Identify which cell holds the provided text, then report its (x, y) central coordinate. 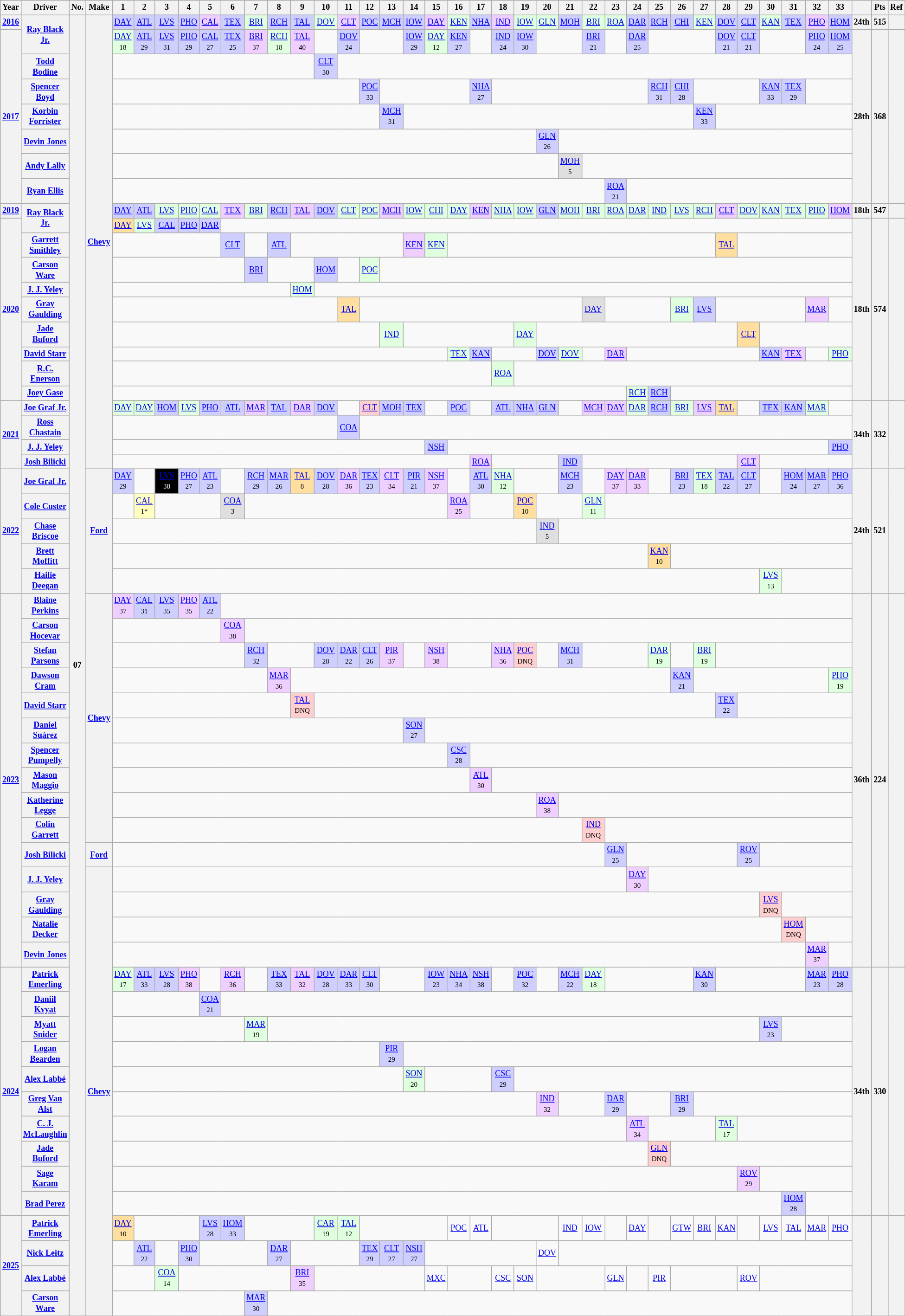
RCH29 (256, 481)
KEN27 (459, 42)
CAR19 (326, 1228)
3 (167, 7)
MAR27 (817, 481)
DAR36 (349, 481)
MAR26 (279, 481)
330 (880, 1091)
LVS23 (770, 1029)
TAL22 (726, 481)
Spencer Pumpelly (45, 755)
POCDNQ (525, 656)
PHO30 (189, 1253)
DOV24 (349, 42)
LVS31 (167, 42)
2020 (11, 309)
Korbin Forrister (45, 116)
INDDNQ (593, 830)
17 (481, 7)
515 (880, 22)
DAR22 (349, 656)
Colin Garrett (45, 830)
2024 (11, 1091)
Andy Lally (45, 166)
224 (880, 781)
ATL29 (144, 42)
TEX23 (370, 481)
GTW (682, 1228)
KAN21 (682, 681)
CLT26 (370, 656)
MAR36 (279, 681)
CSC28 (459, 755)
TAL40 (302, 42)
PIR21 (414, 481)
22 (593, 7)
7 (256, 7)
12 (370, 7)
IND5 (547, 531)
28th (862, 116)
CLT21 (749, 42)
PHO35 (189, 606)
GLNDNQ (659, 1154)
CSC (503, 1278)
MCH22 (570, 980)
R.C. Enerson (45, 374)
MAR37 (817, 955)
LVS35 (167, 606)
CAL27 (210, 42)
POC33 (370, 91)
Myatt Snider (45, 1029)
25 (659, 7)
NHA36 (503, 656)
PHO27 (189, 481)
MXC (436, 1278)
2023 (11, 781)
Cole Custer (45, 506)
2022 (11, 531)
DAY12 (436, 42)
TEX18 (704, 481)
TALDNQ (302, 705)
KEN33 (704, 116)
Nick Leitz (45, 1253)
521 (880, 531)
COA3 (233, 506)
Daniil Kvyat (45, 1004)
32 (817, 7)
KAN10 (659, 556)
23 (616, 7)
Carson Hocevar (45, 631)
ROV29 (749, 1179)
BRI29 (682, 1104)
ATL33 (144, 980)
IOW29 (414, 42)
DAY30 (637, 880)
IND32 (547, 1104)
13 (392, 7)
SON27 (414, 730)
29 (749, 7)
24 (637, 7)
CSC29 (503, 1079)
NSH (436, 447)
ROA38 (547, 805)
Spencer Boyd (45, 91)
15 (436, 7)
PIR (659, 1278)
6 (233, 7)
Stefan Parsons (45, 656)
27 (704, 7)
MOH5 (570, 166)
MAR19 (256, 1029)
RCH32 (256, 656)
PHO36 (841, 481)
BRI21 (593, 42)
Joey Gase (45, 394)
14 (414, 7)
Katherine Legge (45, 805)
PIR37 (392, 656)
GLN11 (593, 506)
20 (547, 7)
Brett Moffitt (45, 556)
PHO38 (189, 980)
LVSDNQ (770, 905)
8 (279, 7)
TAL32 (302, 980)
HOM25 (841, 42)
547 (880, 211)
21 (570, 7)
SON20 (414, 1079)
Natalie Decker (45, 929)
Chase Briscoe (45, 531)
POC32 (525, 980)
IOW30 (525, 42)
DAY29 (123, 481)
NHA27 (481, 91)
LVS13 (770, 581)
28 (726, 7)
Blaine Perkins (45, 606)
19 (525, 7)
07 (77, 665)
IOW23 (436, 980)
ROV25 (749, 855)
NSH27 (414, 1253)
Pts (880, 7)
RCH36 (233, 980)
NHA12 (503, 481)
TAL12 (349, 1228)
ATL34 (637, 1129)
BRI37 (256, 42)
KAN30 (704, 980)
Todd Bodine (45, 67)
ROA21 (616, 191)
332 (880, 434)
368 (880, 116)
PHO24 (817, 42)
PHO19 (841, 681)
TEX25 (233, 42)
SON (525, 1278)
C. J. McLaughlin (45, 1129)
2016 (11, 22)
PIR29 (392, 1054)
Ref (897, 7)
POC10 (525, 506)
4 (189, 7)
DAR25 (637, 42)
CAL 1* (144, 506)
NHA34 (459, 980)
2021 (11, 434)
26 (682, 7)
Logan Bearden (45, 1054)
2025 (11, 1266)
TAL8 (302, 481)
TEX33 (279, 980)
16 (459, 7)
LVS38 (167, 481)
TAL17 (726, 1129)
RCH31 (659, 91)
2017 (11, 116)
Sage Karam (45, 1179)
2 (144, 7)
RCH18 (279, 42)
CAL31 (144, 606)
33 (841, 7)
DAR27 (279, 1253)
COA (349, 427)
MCH23 (570, 481)
Ross Chastain (45, 427)
1 (123, 7)
Hailie Deegan (45, 581)
2019 (11, 211)
BRI35 (302, 1278)
9 (302, 7)
Driver (45, 7)
HOM24 (793, 481)
Daniel Suárez (45, 730)
KAN33 (770, 91)
HOMDNQ (793, 929)
DAY17 (123, 980)
31 (793, 7)
COA38 (233, 631)
Ryan Ellis (45, 191)
GLN26 (547, 142)
HOM28 (793, 1204)
HOM33 (233, 1228)
Greg Van Alst (45, 1104)
MAR23 (817, 980)
BRI23 (682, 481)
DOV21 (726, 42)
IND24 (503, 42)
ATL23 (210, 481)
No. (77, 7)
30 (770, 7)
5 (210, 7)
CHI28 (682, 91)
DAR29 (616, 1104)
574 (880, 309)
COA14 (167, 1278)
Brad Perez (45, 1204)
36th (862, 781)
DAR19 (659, 656)
BRI19 (704, 656)
ROV (749, 1278)
CLT34 (392, 481)
18 (503, 7)
PHO29 (189, 42)
PHO28 (841, 980)
Make (99, 7)
COA21 (210, 1004)
NSH37 (436, 481)
MAR30 (256, 1303)
GLN25 (616, 855)
11 (349, 7)
10 (326, 7)
ROA25 (459, 506)
Dawson Cram (45, 681)
Year (11, 7)
DAY10 (123, 1228)
Garrett Smithley (45, 245)
TEX22 (726, 705)
Mason Maggio (45, 780)
